Return (x, y) of the center of cell containing provided text 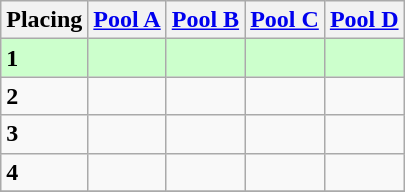
Pool D (364, 20)
1 (44, 58)
Placing (44, 20)
Pool C (285, 20)
4 (44, 172)
2 (44, 96)
Pool A (127, 20)
3 (44, 134)
Pool B (205, 20)
